Find where the given text appears and provide that cell's center as (X, Y) coordinate. 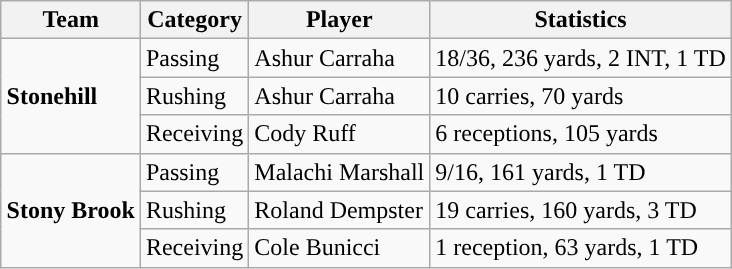
19 carries, 160 yards, 3 TD (580, 210)
18/36, 236 yards, 2 INT, 1 TD (580, 58)
9/16, 161 yards, 1 TD (580, 172)
Player (340, 20)
Team (70, 20)
Category (194, 20)
Roland Dempster (340, 210)
Cole Bunicci (340, 248)
Stonehill (70, 96)
Malachi Marshall (340, 172)
1 reception, 63 yards, 1 TD (580, 248)
Stony Brook (70, 210)
Cody Ruff (340, 134)
6 receptions, 105 yards (580, 134)
10 carries, 70 yards (580, 96)
Statistics (580, 20)
